Output the (x, y) coordinate of the center of the cell containing the given text.  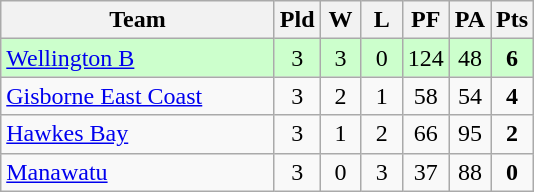
Hawkes Bay (138, 134)
66 (426, 134)
Wellington B (138, 58)
W (340, 20)
37 (426, 172)
Gisborne East Coast (138, 96)
4 (512, 96)
PA (470, 20)
Pld (297, 20)
88 (470, 172)
95 (470, 134)
PF (426, 20)
124 (426, 58)
58 (426, 96)
6 (512, 58)
Team (138, 20)
Manawatu (138, 172)
54 (470, 96)
48 (470, 58)
L (382, 20)
Pts (512, 20)
